Scan for the cell matching the given text and deliver its (x, y) coordinate at center. 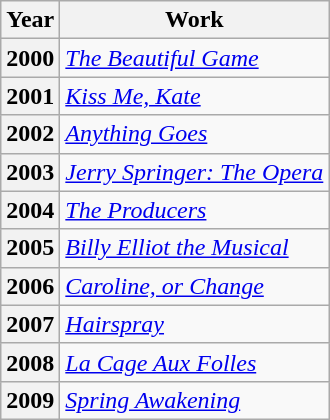
2009 (30, 400)
Year (30, 20)
2001 (30, 96)
Kiss Me, Kate (194, 96)
Jerry Springer: The Opera (194, 172)
Spring Awakening (194, 400)
2002 (30, 134)
2006 (30, 286)
2005 (30, 248)
Hairspray (194, 324)
2008 (30, 362)
2004 (30, 210)
La Cage Aux Folles (194, 362)
The Beautiful Game (194, 58)
Billy Elliot the Musical (194, 248)
Anything Goes (194, 134)
2003 (30, 172)
The Producers (194, 210)
Caroline, or Change (194, 286)
Work (194, 20)
2007 (30, 324)
2000 (30, 58)
